Search for the cell housing the specified text and yield its [X, Y] center coordinate. 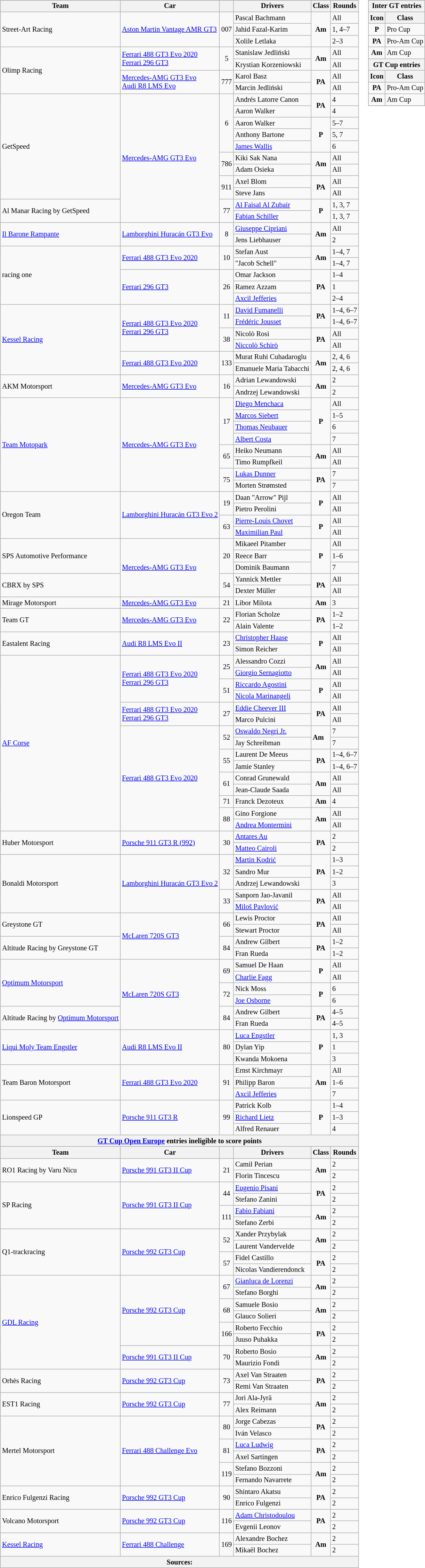
Samuel De Haan [272, 965]
Volcano Motorsport [60, 1521]
Stefano Bozzoni [272, 1469]
Stefan Aust [272, 252]
Camil Perian [272, 1164]
Jamie Stanley [272, 766]
25 [227, 667]
Karol Basz [272, 76]
Olimp Racing [60, 70]
David Fumanelli [272, 310]
Bonaldi Motorsport [60, 884]
Kwanda Mokoena [272, 1059]
Team Baron Motorsport [60, 1082]
Mikaeel Pitamber [272, 544]
Timo Rumpfkeil [272, 462]
Glauco Solieri [272, 1316]
Martin Kodrić [272, 860]
Q1-trackracing [60, 1252]
Maximilian Paul [272, 533]
Enrico Fulgenzi Racing [60, 1497]
Aston Martin Vantage AMR GT3 [170, 29]
Sanporn Jao-Javanil [272, 895]
Nicola Marinangeli [272, 696]
Maurizio Fondi [272, 1363]
Jorge Cabezas [272, 1422]
Pascal Bachmann [272, 18]
Eddie Cheever III [272, 708]
5 [227, 58]
Alain Valente [272, 626]
Oswaldo Negri Jr. [272, 731]
Adam Christodoulou [272, 1515]
1–5 [345, 416]
GT Cup Open Europe entries ineligible to score points [179, 1141]
68 [227, 1310]
26 [227, 287]
19 [227, 503]
Yannick Mettler [272, 579]
Reece Barr [272, 556]
Christopher Haase [272, 638]
Fabio Fabiani [272, 1211]
1, 4–7 [345, 30]
Ferrari 488 Challenge Evo [170, 1451]
88 [227, 819]
Mercedes-AMG GT3 Evo Audi R8 LMS Evo [170, 82]
119 [227, 1474]
44 [227, 1194]
Albert Costa [272, 439]
2–3 [345, 41]
Inter GT entries [397, 6]
65 [227, 457]
Iván Velasco [272, 1433]
777 [227, 82]
Frédéric Jousset [272, 322]
CBRX by SPS [60, 585]
30 [227, 843]
786 [227, 164]
54 [227, 585]
10 [227, 257]
1, 3 [345, 1035]
Adam Osieka [272, 170]
Stewart Proctor [272, 930]
Jori Ala-Jyrä [272, 1398]
SP Racing [60, 1205]
Mertel Motorsport [60, 1451]
133 [227, 363]
Fabian Schiller [272, 217]
91 [227, 1082]
70 [227, 1357]
Laurent Vandervelde [272, 1246]
Dominik Baumann [272, 568]
007 [227, 29]
Philipp Baron [272, 1082]
Jens Liebhauser [272, 240]
Dexter Müller [272, 591]
66 [227, 925]
Morten Strømsted [272, 486]
AF Corse [60, 743]
AKM Motorsport [60, 387]
Shintaro Akatsu [272, 1492]
Il Barone Rampante [60, 234]
61 [227, 784]
Huber Motorsport [60, 843]
Pierre-Louis Chovet [272, 521]
20 [227, 556]
Jean-Claude Saada [272, 790]
Altitude Racing by Greystone GT [60, 948]
Ramez Azzam [272, 287]
SPS Automotive Performance [60, 556]
55 [227, 761]
RO1 Racing by Varu Nicu [60, 1170]
116 [227, 1521]
Sources: [179, 1562]
Marco Pulcini [272, 720]
Porsche 911 GT3 R [170, 1117]
Samuele Bosio [272, 1305]
Eastalent Racing [60, 644]
99 [227, 1117]
Enrico Fulgenzi [272, 1504]
Laurent De Meeus [272, 755]
63 [227, 527]
Mirage Motorsport [60, 603]
Liqui Moly Team Engstler [60, 1047]
Alessandro Cozzi [272, 661]
EST1 Racing [60, 1404]
Jahid Fazal-Karim [272, 30]
Stefano Zerbi [272, 1223]
90 [227, 1497]
Gino Forgione [272, 813]
Axel Sartingen [272, 1457]
5, 7 [345, 135]
Alexandre Bochez [272, 1539]
69 [227, 971]
Emanuele Maria Tabacchi [272, 369]
Conrad Grunewald [272, 778]
Axel Blom [272, 181]
Luca Engstler [272, 1035]
Simon Reicher [272, 650]
Xolile Letlaka [272, 41]
racing one [60, 275]
Greystone GT [60, 925]
GetSpeed [60, 147]
Diego Menchaca [272, 404]
Niccolò Schirò [272, 346]
Team Motopark [60, 445]
32 [227, 872]
Mikaël Bochez [272, 1550]
GDL Racing [60, 1322]
Marcin Jedliński [272, 88]
Lukas Dunner [272, 474]
Heiko Neumann [272, 451]
Riccardo Agostini [272, 685]
911 [227, 187]
57 [227, 1264]
James Wallis [272, 147]
Franck Dezoteux [272, 802]
Charlie Fagg [272, 977]
Axel Van Straaten [272, 1375]
11 [227, 316]
Giorgio Sernagiotto [272, 673]
Antares Au [272, 837]
Altitude Racing by Optimum Motorsport [60, 1018]
Stefano Borghi [272, 1293]
8 [227, 234]
33 [227, 901]
71 [227, 802]
Andrea Montermini [272, 825]
Oregon Team [60, 515]
Ernst Kirchmayr [272, 1071]
81 [227, 1451]
67 [227, 1287]
Roberto Bosio [272, 1351]
Miloš Pavlović [272, 907]
2–4 [345, 299]
169 [227, 1545]
Team GT [60, 620]
Stanislaw Jedliński [272, 53]
Krystian Korzeniowski [272, 65]
27 [227, 714]
Matteo Cairoli [272, 848]
Daan "Arrow" Pijl [272, 497]
Steve Jans [272, 193]
5–7 [345, 123]
Patrick Kolb [272, 1106]
111 [227, 1217]
Street-Art Racing [60, 29]
Stefano Zanini [272, 1200]
38 [227, 339]
Lamborghini Huracán GT3 Evo [170, 234]
16 [227, 387]
Pietro Perolini [272, 509]
Fidel Castillo [272, 1258]
Al Manar Racing by GetSpeed [60, 211]
Lewis Proctor [272, 919]
166 [227, 1334]
Nicolò Rosi [272, 334]
51 [227, 690]
Libor Milota [272, 603]
Thomas Neubauer [272, 427]
Jay Schreibman [272, 743]
75 [227, 480]
Porsche 911 GT3 R (992) [170, 843]
Marcos Siebert [272, 416]
Florin Tincescu [272, 1176]
Fernando Navarrete [272, 1480]
Pro Cup [405, 30]
Gianluca de Lorenzi [272, 1281]
Al Faisal Al Zubair [272, 205]
Adrian Lewandowski [272, 381]
Remi Van Straaten [272, 1387]
17 [227, 421]
Eugenio Pisani [272, 1188]
Kiki Sak Nana [272, 158]
Roberto Fecchio [272, 1328]
Murat Ruhi Cuhadaroglu [272, 357]
Xander Przybylak [272, 1235]
22 [227, 620]
Alex Reimann [272, 1410]
Sandro Mur [272, 872]
Omar Jackson [272, 275]
Richard Lietz [272, 1118]
Optimum Motorsport [60, 983]
Juuso Puhakka [272, 1340]
Dylan Yip [272, 1047]
Giuseppe Cipriani [272, 228]
Ferrari 296 GT3 [170, 287]
Luca Ludwig [272, 1445]
Alfred Renauer [272, 1129]
72 [227, 995]
Florian Scholze [272, 615]
Orhès Racing [60, 1381]
"Jacob Schell" [272, 263]
Ferrari 488 Challenge [170, 1545]
Andrés Latorre Canon [272, 100]
Nicolas Vandierendonck [272, 1270]
Lionspeed GP [60, 1117]
73 [227, 1381]
Anthony Bartone [272, 135]
Joe Osborne [272, 1000]
Nick Moss [272, 989]
23 [227, 644]
Evgenii Leonov [272, 1527]
GT Cup entries [397, 65]
